Locate the cell with the specified text and output its [X, Y] center coordinate. 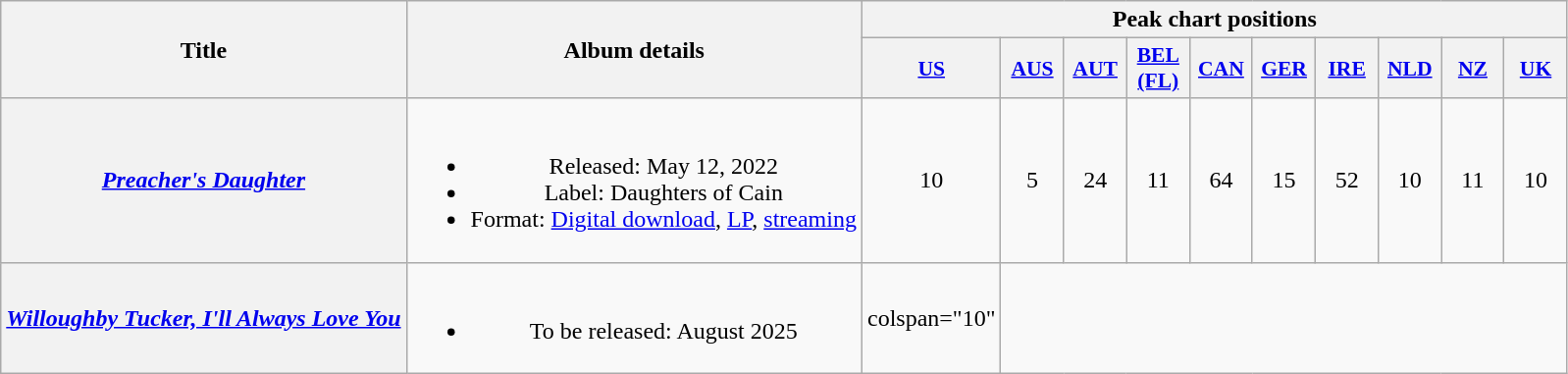
Peak chart positions [1215, 20]
Released: May 12, 2022Label: Daughters of CainFormat: Digital download, LP, streaming [634, 181]
Album details [634, 49]
NZ [1473, 69]
AUS [1032, 69]
UK [1536, 69]
IRE [1347, 69]
BEL(FL) [1158, 69]
Title [204, 49]
15 [1283, 181]
5 [1032, 181]
64 [1221, 181]
CAN [1221, 69]
24 [1095, 181]
AUT [1095, 69]
GER [1283, 69]
52 [1347, 181]
colspan="10" [931, 318]
Preacher's Daughter [204, 181]
US [931, 69]
Willoughby Tucker, I'll Always Love You [204, 318]
To be released: August 2025 [634, 318]
NLD [1410, 69]
